Determine the (X, Y) coordinate at the center of the cell enclosing the given text.  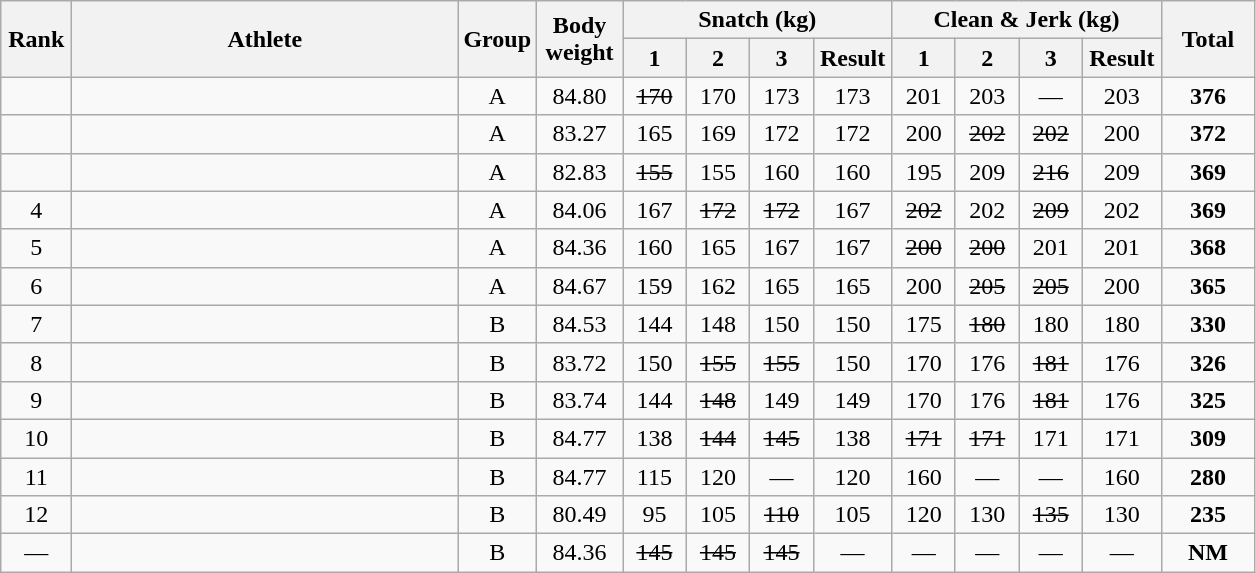
Total (1208, 39)
95 (655, 515)
169 (718, 134)
Group (498, 39)
195 (924, 172)
216 (1051, 172)
5 (36, 248)
11 (36, 477)
7 (36, 324)
6 (36, 286)
84.67 (580, 286)
376 (1208, 96)
84.06 (580, 210)
Rank (36, 39)
82.83 (580, 172)
4 (36, 210)
83.74 (580, 400)
159 (655, 286)
309 (1208, 438)
12 (36, 515)
83.27 (580, 134)
10 (36, 438)
Snatch (kg) (758, 20)
235 (1208, 515)
84.80 (580, 96)
326 (1208, 362)
368 (1208, 248)
162 (718, 286)
9 (36, 400)
NM (1208, 553)
Clean & Jerk (kg) (1026, 20)
135 (1051, 515)
84.53 (580, 324)
280 (1208, 477)
325 (1208, 400)
83.72 (580, 362)
Body weight (580, 39)
110 (782, 515)
80.49 (580, 515)
175 (924, 324)
330 (1208, 324)
8 (36, 362)
Athlete (265, 39)
365 (1208, 286)
115 (655, 477)
372 (1208, 134)
